Find where the given text appears and provide that cell's center as (X, Y) coordinate. 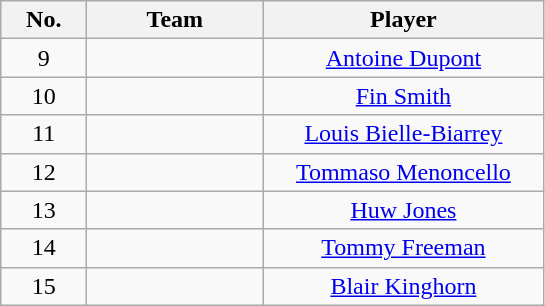
No. (44, 20)
Tommaso Menoncello (404, 172)
Player (404, 20)
Louis Bielle-Biarrey (404, 134)
12 (44, 172)
13 (44, 210)
10 (44, 96)
Blair Kinghorn (404, 286)
11 (44, 134)
Tommy Freeman (404, 248)
Team (175, 20)
15 (44, 286)
Antoine Dupont (404, 58)
Fin Smith (404, 96)
14 (44, 248)
Huw Jones (404, 210)
9 (44, 58)
